For the text-containing cell, return its midpoint in (x, y) coordinate format. 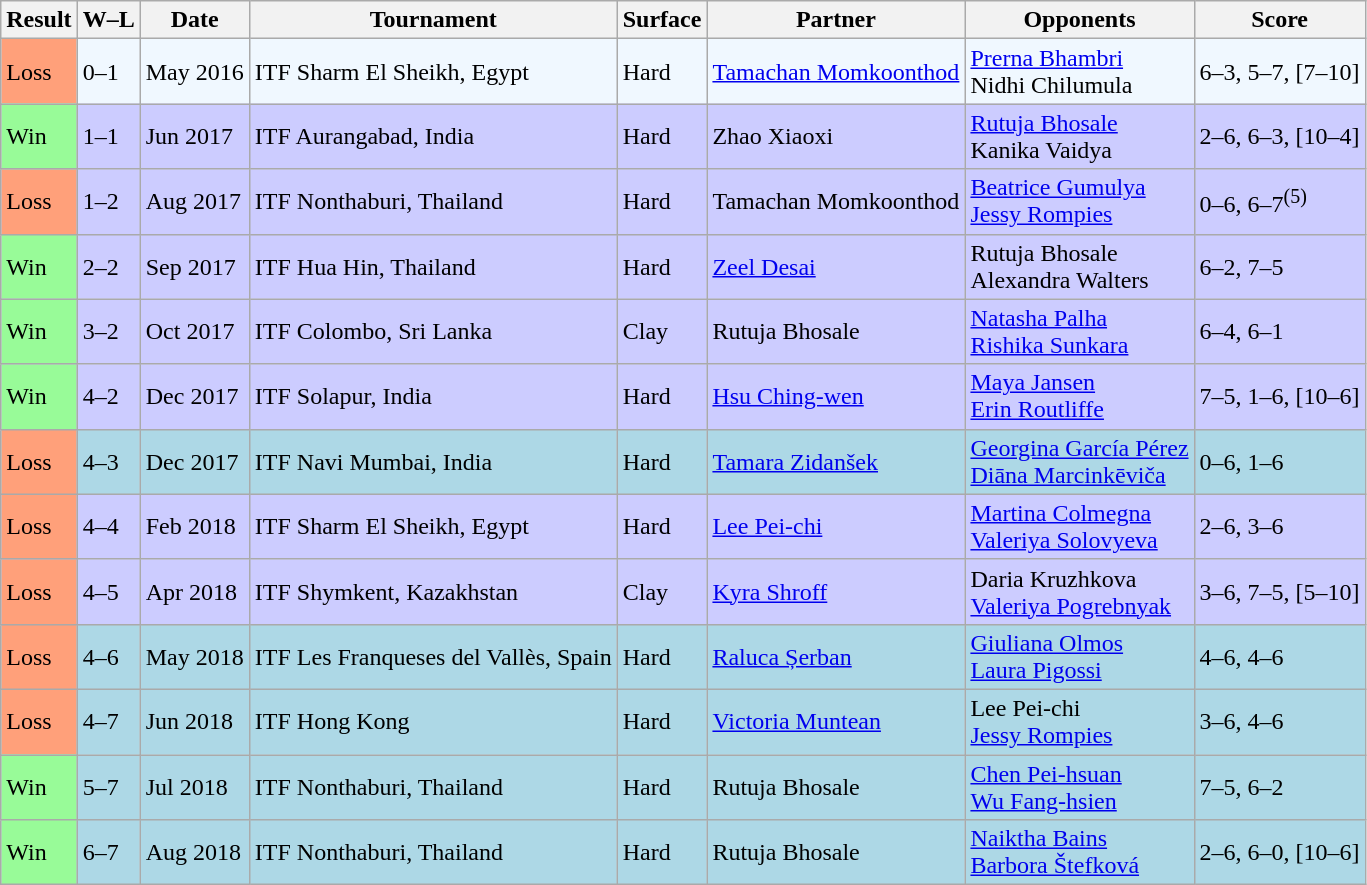
Feb 2018 (194, 526)
Zeel Desai (836, 266)
Jun 2017 (194, 136)
Rutuja Bhosale Alexandra Walters (1080, 266)
1–1 (108, 136)
2–2 (108, 266)
6–7 (108, 852)
Jul 2018 (194, 786)
2–6, 6–0, [10–6] (1280, 852)
4–5 (108, 592)
4–4 (108, 526)
Hsu Ching-wen (836, 396)
Date (194, 20)
Result (39, 20)
4–6 (108, 656)
Kyra Shroff (836, 592)
Sep 2017 (194, 266)
Daria Kruzhkova Valeriya Pogrebnyak (1080, 592)
Natasha Palha Rishika Sunkara (1080, 332)
ITF Navi Mumbai, India (433, 462)
Georgina García Pérez Diāna Marcinkēviča (1080, 462)
Victoria Muntean (836, 722)
ITF Colombo, Sri Lanka (433, 332)
Oct 2017 (194, 332)
6–2, 7–5 (1280, 266)
2–6, 6–3, [10–4] (1280, 136)
3–2 (108, 332)
4–3 (108, 462)
Maya Jansen Erin Routliffe (1080, 396)
Apr 2018 (194, 592)
5–7 (108, 786)
May 2018 (194, 656)
4–6, 4–6 (1280, 656)
3–6, 4–6 (1280, 722)
6–3, 5–7, [7–10] (1280, 72)
Lee Pei-chi Jessy Rompies (1080, 722)
Prerna Bhambri Nidhi Chilumula (1080, 72)
0–6, 1–6 (1280, 462)
Partner (836, 20)
ITF Solapur, India (433, 396)
ITF Shymkent, Kazakhstan (433, 592)
Raluca Șerban (836, 656)
May 2016 (194, 72)
1–2 (108, 202)
ITF Les Franqueses del Vallès, Spain (433, 656)
W–L (108, 20)
Martina Colmegna Valeriya Solovyeva (1080, 526)
Score (1280, 20)
Aug 2017 (194, 202)
3–6, 7–5, [5–10] (1280, 592)
4–2 (108, 396)
0–6, 6–7(5) (1280, 202)
Naiktha Bains Barbora Štefková (1080, 852)
ITF Hua Hin, Thailand (433, 266)
Tamara Zidanšek (836, 462)
4–7 (108, 722)
Jun 2018 (194, 722)
Giuliana Olmos Laura Pigossi (1080, 656)
Beatrice Gumulya Jessy Rompies (1080, 202)
Tournament (433, 20)
Opponents (1080, 20)
Chen Pei-hsuan Wu Fang-hsien (1080, 786)
7–5, 6–2 (1280, 786)
Lee Pei-chi (836, 526)
Surface (662, 20)
Zhao Xiaoxi (836, 136)
ITF Aurangabad, India (433, 136)
Rutuja Bhosale Kanika Vaidya (1080, 136)
ITF Hong Kong (433, 722)
Aug 2018 (194, 852)
2–6, 3–6 (1280, 526)
7–5, 1–6, [10–6] (1280, 396)
6–4, 6–1 (1280, 332)
0–1 (108, 72)
